Provide the [X, Y] coordinate of the cell's center where the given text is located.  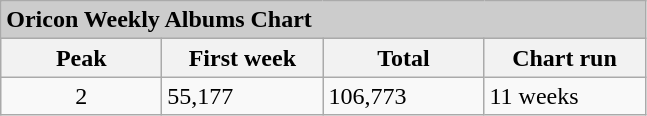
First week [242, 58]
Peak [82, 58]
2 [82, 96]
11 weeks [564, 96]
106,773 [404, 96]
Chart run [564, 58]
Oricon Weekly Albums Chart [323, 20]
Total [404, 58]
55,177 [242, 96]
